Output the (x, y) coordinate of the center of the cell containing the given text.  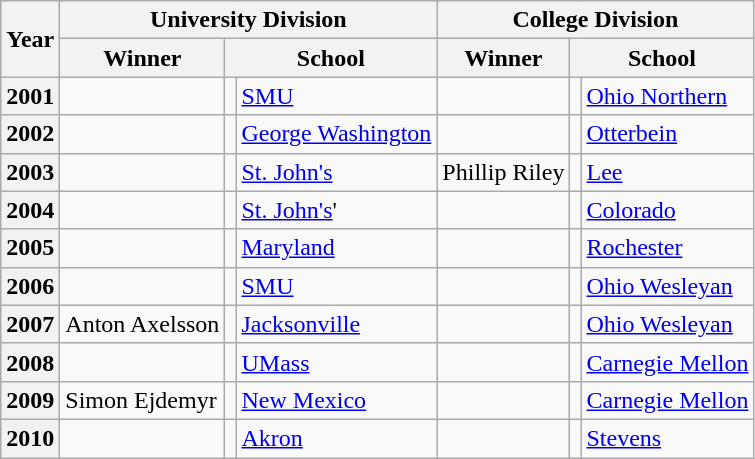
Stevens (668, 438)
Jacksonville (336, 324)
St. John's' (336, 210)
2002 (30, 134)
2010 (30, 438)
George Washington (336, 134)
New Mexico (336, 400)
College Division (596, 20)
Year (30, 39)
Colorado (668, 210)
2006 (30, 286)
University Division (248, 20)
Phillip Riley (504, 172)
Lee (668, 172)
Maryland (336, 248)
St. John's (336, 172)
Akron (336, 438)
2007 (30, 324)
Otterbein (668, 134)
Ohio Northern (668, 96)
UMass (336, 362)
2008 (30, 362)
2005 (30, 248)
2009 (30, 400)
2001 (30, 96)
2003 (30, 172)
Anton Axelsson (142, 324)
2004 (30, 210)
Simon Ejdemyr (142, 400)
Rochester (668, 248)
